Determine the [x, y] coordinate at the center of the cell enclosing the given text.  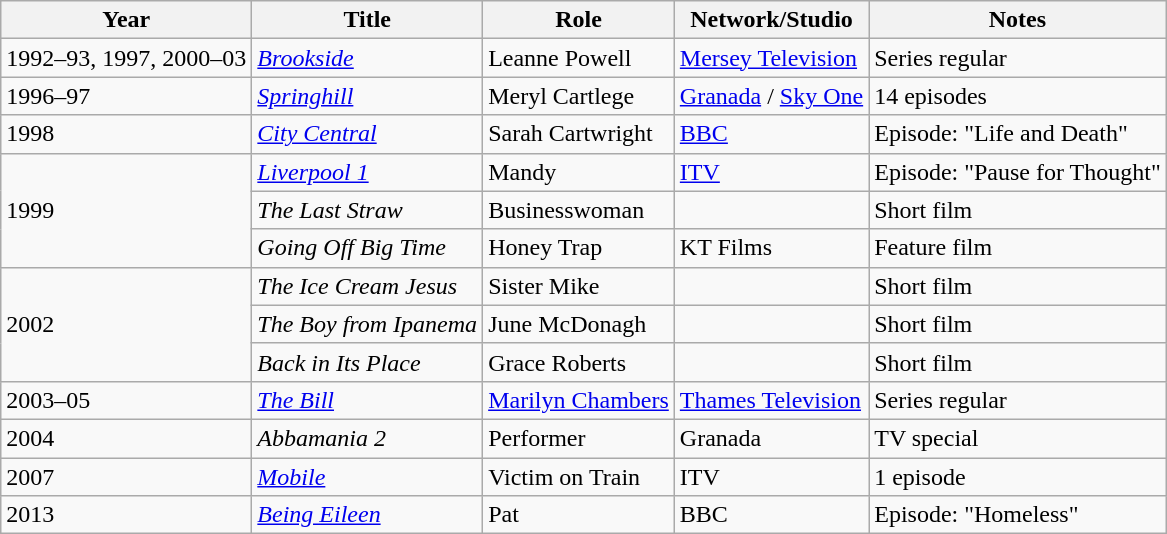
1999 [126, 210]
1992–93, 1997, 2000–03 [126, 58]
Honey Trap [579, 248]
2013 [126, 515]
Episode: "Pause for Thought" [1018, 172]
Granada / Sky One [771, 96]
Year [126, 20]
Springhill [368, 96]
Going Off Big Time [368, 248]
Feature film [1018, 248]
Sarah Cartwright [579, 134]
Mobile [368, 477]
June McDonagh [579, 324]
The Ice Cream Jesus [368, 286]
The Last Straw [368, 210]
Thames Television [771, 400]
2007 [126, 477]
Title [368, 20]
Notes [1018, 20]
Meryl Cartlege [579, 96]
Businesswoman [579, 210]
Being Eileen [368, 515]
The Bill [368, 400]
Role [579, 20]
1998 [126, 134]
Episode: "Homeless" [1018, 515]
Mersey Television [771, 58]
Sister Mike [579, 286]
2003–05 [126, 400]
Pat [579, 515]
TV special [1018, 438]
City Central [368, 134]
Marilyn Chambers [579, 400]
Performer [579, 438]
Abbamania 2 [368, 438]
The Boy from Ipanema [368, 324]
1 episode [1018, 477]
1996–97 [126, 96]
Network/Studio [771, 20]
2002 [126, 324]
Granada [771, 438]
2004 [126, 438]
Brookside [368, 58]
Episode: "Life and Death" [1018, 134]
KT Films [771, 248]
14 episodes [1018, 96]
Leanne Powell [579, 58]
Victim on Train [579, 477]
Back in Its Place [368, 362]
Liverpool 1 [368, 172]
Mandy [579, 172]
Grace Roberts [579, 362]
